Provide the (X, Y) coordinate of the cell's center where the given text is located.  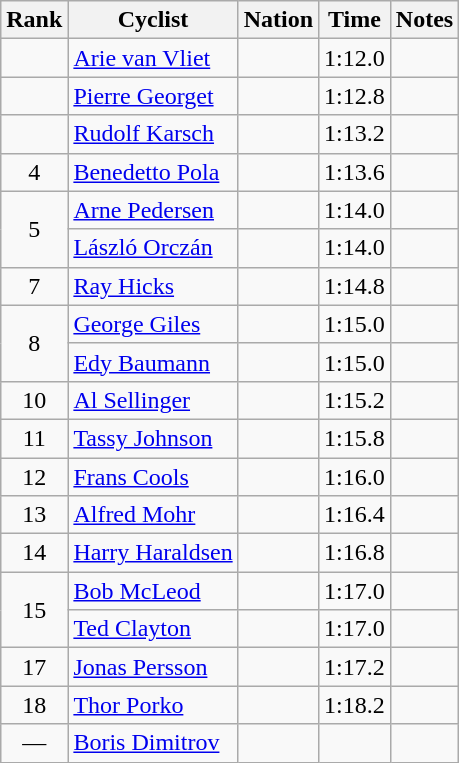
1:17.2 (355, 667)
Boris Dimitrov (153, 743)
Edy Baumann (153, 362)
— (34, 743)
1:13.2 (355, 134)
14 (34, 553)
Frans Cools (153, 477)
1:16.8 (355, 553)
1:12.0 (355, 58)
Arne Pedersen (153, 210)
1:12.8 (355, 96)
18 (34, 705)
17 (34, 667)
1:15.2 (355, 400)
Notes (424, 20)
Pierre Georget (153, 96)
1:18.2 (355, 705)
1:14.8 (355, 286)
Tassy Johnson (153, 438)
7 (34, 286)
1:13.6 (355, 172)
1:16.0 (355, 477)
Jonas Persson (153, 667)
8 (34, 343)
Ted Clayton (153, 629)
13 (34, 515)
Arie van Vliet (153, 58)
Time (355, 20)
Ray Hicks (153, 286)
Nation (278, 20)
Harry Haraldsen (153, 553)
Benedetto Pola (153, 172)
Rudolf Karsch (153, 134)
10 (34, 400)
5 (34, 229)
4 (34, 172)
Thor Porko (153, 705)
Bob McLeod (153, 591)
15 (34, 610)
Rank (34, 20)
László Orczán (153, 248)
1:15.8 (355, 438)
1:16.4 (355, 515)
12 (34, 477)
11 (34, 438)
Cyclist (153, 20)
George Giles (153, 324)
Al Sellinger (153, 400)
Alfred Mohr (153, 515)
